Scan for the cell matching the given text and deliver its [X, Y] coordinate at center. 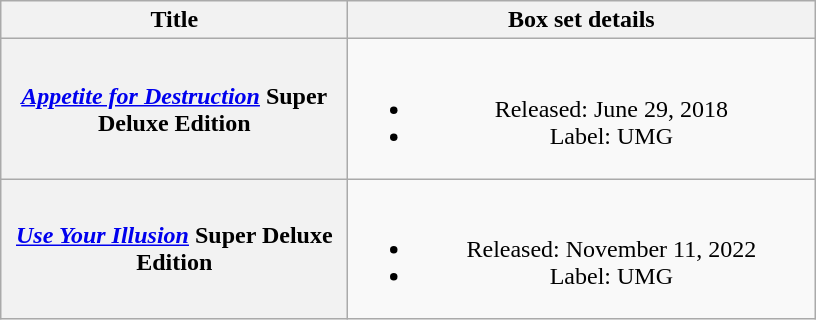
Appetite for Destruction Super Deluxe Edition [174, 109]
Box set details [582, 20]
Title [174, 20]
Released: June 29, 2018Label: UMG [582, 109]
Released: November 11, 2022Label: UMG [582, 249]
Use Your Illusion Super Deluxe Edition [174, 249]
